Find where the given text appears and provide that cell's center as (x, y) coordinate. 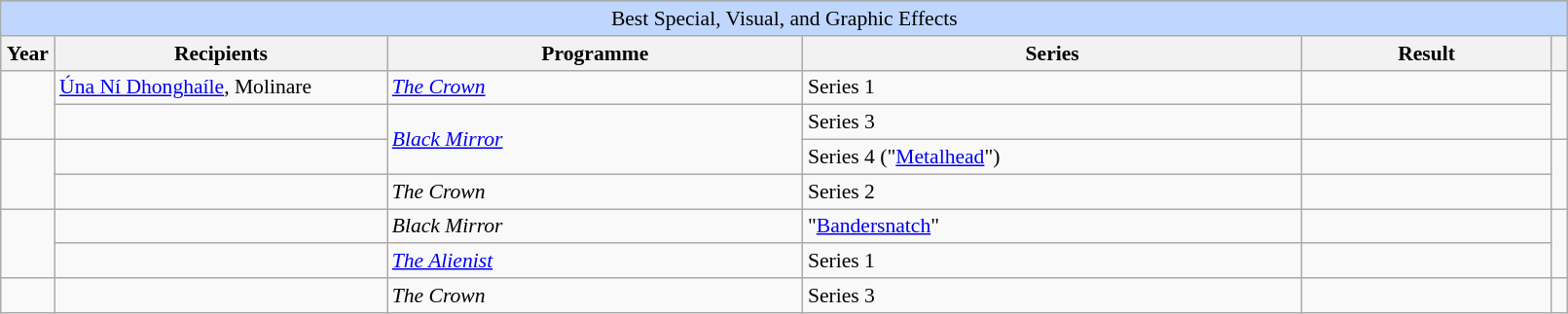
Úna Ní Dhonghaíle, Molinare (221, 87)
Recipients (221, 53)
Year (27, 53)
The Alienist (596, 262)
Series 4 ("Metalhead") (1053, 157)
Best Special, Visual, and Graphic Effects (784, 18)
Programme (596, 53)
Series 2 (1053, 192)
Series (1053, 53)
Result (1426, 53)
"Bandersnatch" (1053, 227)
